For the text-containing cell, return its midpoint in [x, y] coordinate format. 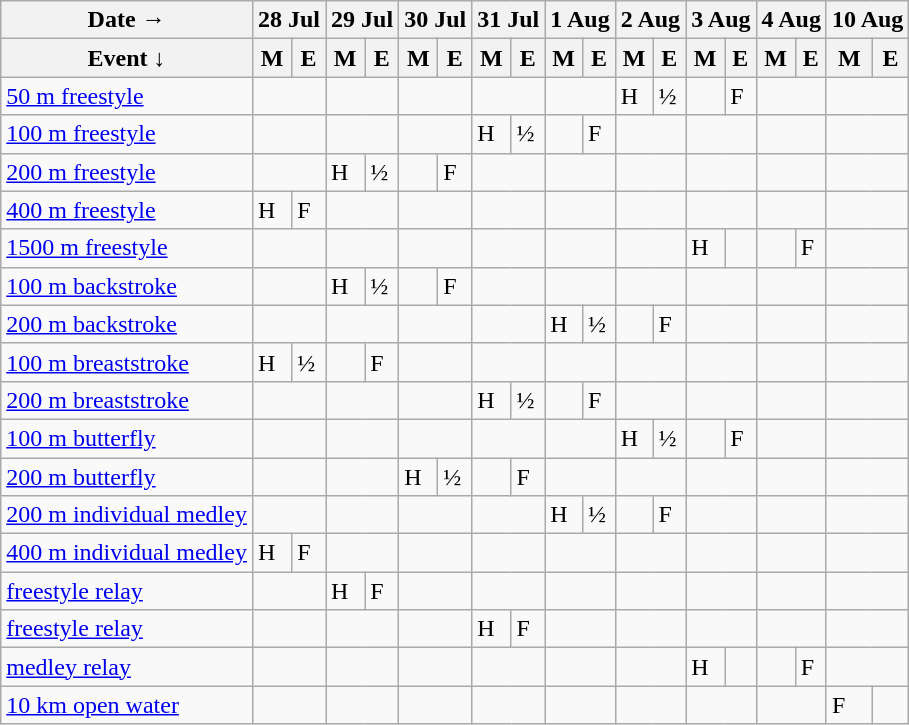
100 m butterfly [127, 438]
1 Aug [580, 20]
1500 m freestyle [127, 248]
200 m backstroke [127, 324]
30 Jul [436, 20]
4 Aug [791, 20]
100 m breaststroke [127, 362]
3 Aug [721, 20]
2 Aug [650, 20]
31 Jul [508, 20]
200 m individual medley [127, 515]
400 m freestyle [127, 210]
200 m butterfly [127, 477]
100 m backstroke [127, 286]
200 m freestyle [127, 172]
10 Aug [867, 20]
400 m individual medley [127, 553]
200 m breaststroke [127, 400]
100 m freestyle [127, 134]
28 Jul [288, 20]
Date → [127, 20]
10 km open water [127, 705]
medley relay [127, 667]
29 Jul [362, 20]
Event ↓ [127, 58]
50 m freestyle [127, 96]
